For the text-containing cell, return its midpoint in (X, Y) coordinate format. 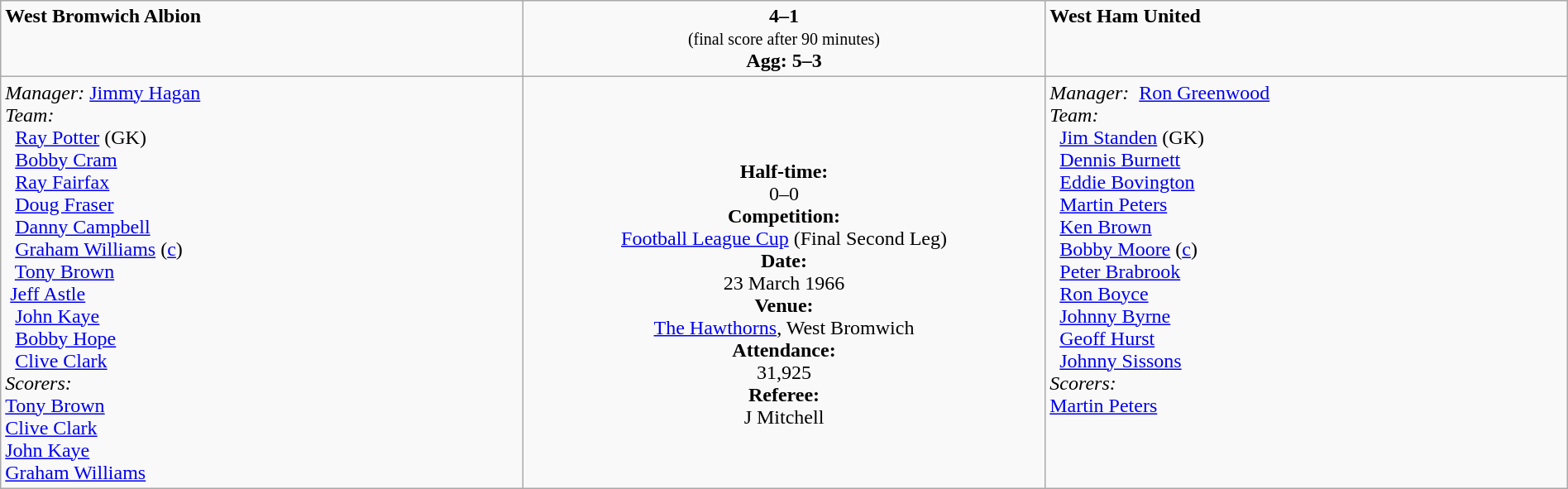
4–1(final score after 90 minutes)Agg: 5–3 (784, 39)
West Bromwich Albion (262, 39)
West Ham United (1307, 39)
